Pinpoint the cell where the given text exists, returning its [x, y] midpoint coordinate. 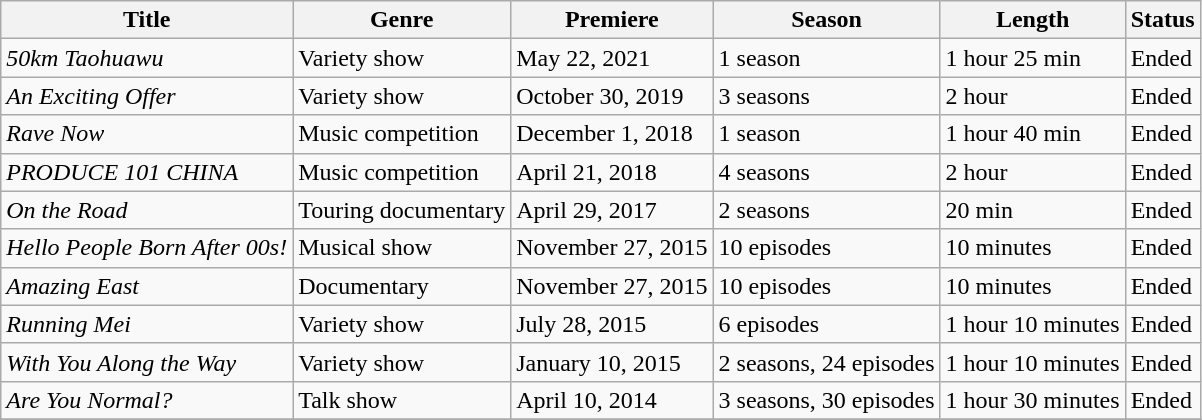
Season [826, 20]
Hello People Born After 00s! [147, 248]
On the Road [147, 210]
3 seasons, 30 episodes [826, 400]
April 21, 2018 [612, 172]
1 hour 30 minutes [1032, 400]
January 10, 2015 [612, 362]
October 30, 2019 [612, 96]
Length [1032, 20]
April 29, 2017 [612, 210]
With You Along the Way [147, 362]
4 seasons [826, 172]
6 episodes [826, 324]
Rave Now [147, 134]
Genre [402, 20]
May 22, 2021 [612, 58]
Documentary [402, 286]
3 seasons [826, 96]
2 seasons, 24 episodes [826, 362]
Touring documentary [402, 210]
Amazing East [147, 286]
20 min [1032, 210]
1 hour 40 min [1032, 134]
An Exciting Offer [147, 96]
Musical show [402, 248]
April 10, 2014 [612, 400]
Running Mei [147, 324]
Premiere [612, 20]
Title [147, 20]
1 hour 25 min [1032, 58]
Are You Normal? [147, 400]
July 28, 2015 [612, 324]
December 1, 2018 [612, 134]
Talk show [402, 400]
50km Taohuawu [147, 58]
PRODUCE 101 CHINA [147, 172]
2 seasons [826, 210]
Status [1162, 20]
